Identify which cell holds the provided text, then report its [x, y] central coordinate. 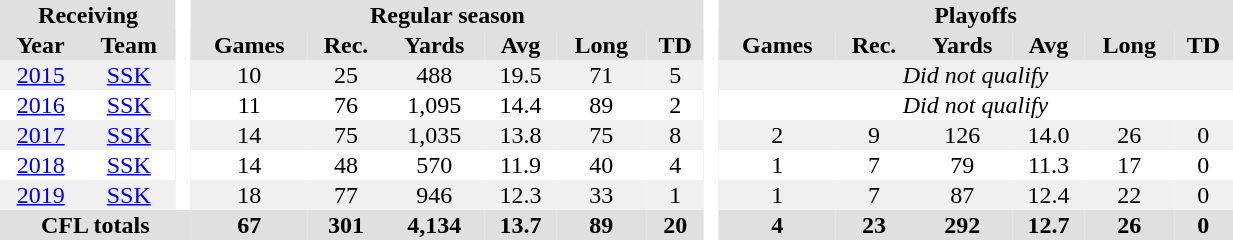
4,134 [434, 225]
2016 [40, 105]
48 [346, 165]
Team [128, 45]
126 [962, 135]
11.3 [1049, 165]
13.7 [521, 225]
301 [346, 225]
19.5 [521, 75]
12.3 [521, 195]
77 [346, 195]
CFL totals [96, 225]
12.7 [1049, 225]
71 [601, 75]
23 [874, 225]
12.4 [1049, 195]
946 [434, 195]
33 [601, 195]
13.8 [521, 135]
2018 [40, 165]
87 [962, 195]
488 [434, 75]
Playoffs [976, 15]
8 [675, 135]
292 [962, 225]
11.9 [521, 165]
22 [1129, 195]
2015 [40, 75]
25 [346, 75]
2019 [40, 195]
Regular season [448, 15]
Receiving [88, 15]
Year [40, 45]
67 [250, 225]
2017 [40, 135]
40 [601, 165]
10 [250, 75]
9 [874, 135]
5 [675, 75]
1,035 [434, 135]
20 [675, 225]
18 [250, 195]
14.4 [521, 105]
1,095 [434, 105]
17 [1129, 165]
14.0 [1049, 135]
11 [250, 105]
570 [434, 165]
79 [962, 165]
76 [346, 105]
